Pinpoint the cell where the given text exists, returning its (X, Y) midpoint coordinate. 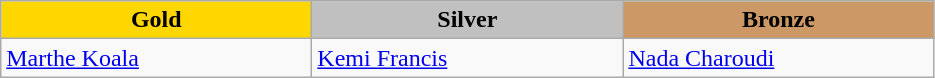
Kemi Francis (468, 58)
Bronze (778, 20)
Silver (468, 20)
Marthe Koala (156, 58)
Nada Charoudi (778, 58)
Gold (156, 20)
